Output the [X, Y] coordinate of the center of the cell containing the given text.  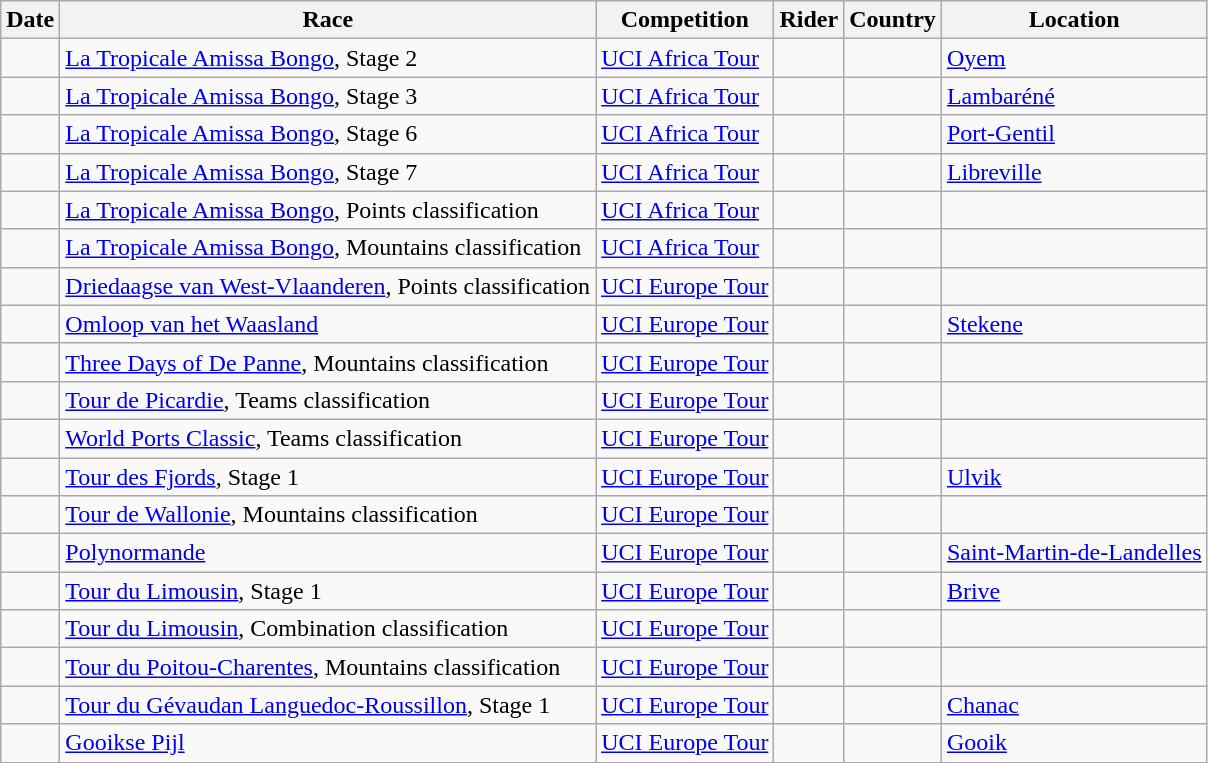
Omloop van het Waasland [328, 324]
La Tropicale Amissa Bongo, Stage 2 [328, 58]
Ulvik [1074, 477]
Tour de Wallonie, Mountains classification [328, 515]
Libreville [1074, 172]
Location [1074, 20]
Tour du Limousin, Stage 1 [328, 591]
Rider [809, 20]
Chanac [1074, 705]
Date [30, 20]
Country [893, 20]
Gooik [1074, 743]
Three Days of De Panne, Mountains classification [328, 362]
Brive [1074, 591]
Tour du Poitou-Charentes, Mountains classification [328, 667]
Gooikse Pijl [328, 743]
Stekene [1074, 324]
Tour du Gévaudan Languedoc-Roussillon, Stage 1 [328, 705]
Tour des Fjords, Stage 1 [328, 477]
World Ports Classic, Teams classification [328, 438]
La Tropicale Amissa Bongo, Stage 7 [328, 172]
Tour du Limousin, Combination classification [328, 629]
La Tropicale Amissa Bongo, Stage 3 [328, 96]
Tour de Picardie, Teams classification [328, 400]
Port-Gentil [1074, 134]
Race [328, 20]
La Tropicale Amissa Bongo, Stage 6 [328, 134]
La Tropicale Amissa Bongo, Points classification [328, 210]
Polynormande [328, 553]
Saint-Martin-de-Landelles [1074, 553]
Oyem [1074, 58]
Driedaagse van West-Vlaanderen, Points classification [328, 286]
Lambaréné [1074, 96]
La Tropicale Amissa Bongo, Mountains classification [328, 248]
Competition [685, 20]
